Determine the (x, y) coordinate at the center of the cell enclosing the given text.  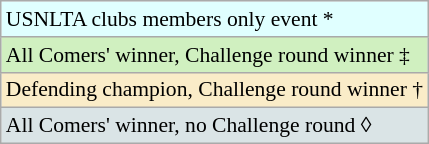
All Comers' winner, Challenge round winner ‡ (214, 55)
Defending champion, Challenge round winner † (214, 90)
All Comers' winner, no Challenge round ◊ (214, 126)
USNLTA clubs members only event * (214, 19)
